Return the [X, Y] coordinate for the center point of the cell that contains the specified text.  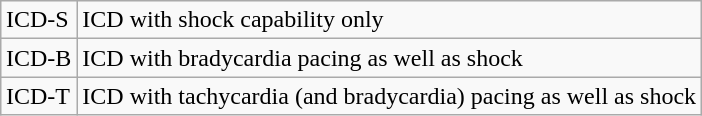
ICD-B [38, 58]
ICD with tachycardia (and bradycardia) pacing as well as shock [390, 96]
ICD-T [38, 96]
ICD with shock capability only [390, 20]
ICD-S [38, 20]
ICD with bradycardia pacing as well as shock [390, 58]
